Detect which cell encompasses the target text, then output its [X, Y] center coordinate. 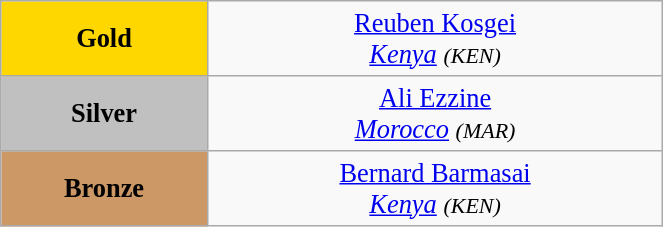
Bronze [104, 188]
Reuben KosgeiKenya (KEN) [435, 38]
Ali EzzineMorocco (MAR) [435, 112]
Gold [104, 38]
Bernard BarmasaiKenya (KEN) [435, 188]
Silver [104, 112]
